Capture the cell that displays the provided text and extract its [X, Y] central coordinate. 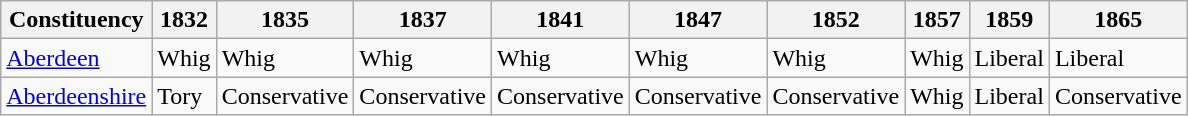
1852 [836, 20]
Constituency [76, 20]
1832 [184, 20]
Aberdeenshire [76, 96]
1835 [285, 20]
1859 [1009, 20]
1857 [937, 20]
Tory [184, 96]
1837 [423, 20]
1847 [698, 20]
1841 [561, 20]
1865 [1118, 20]
Aberdeen [76, 58]
